Scan for the cell matching the given text and deliver its [x, y] coordinate at center. 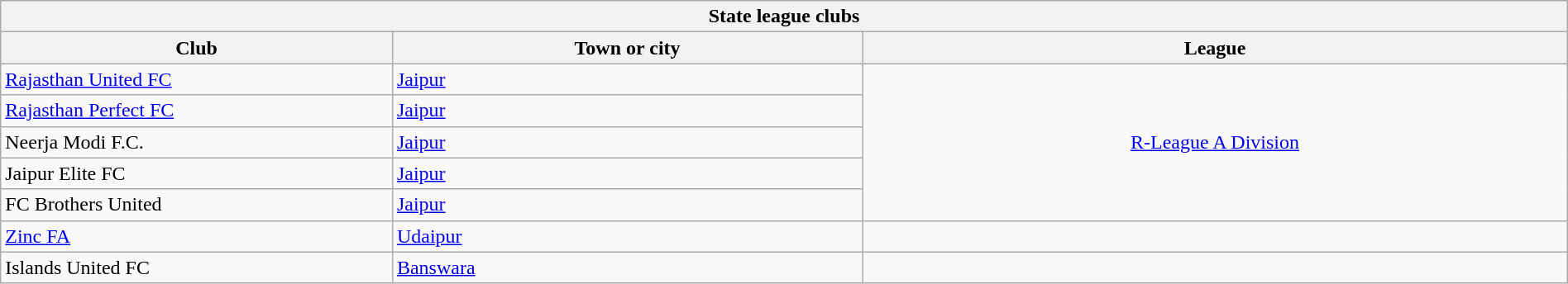
FC Brothers United [197, 205]
League [1216, 48]
Town or city [627, 48]
Islands United FC [197, 267]
Zinc FA [197, 236]
Neerja Modi F.C. [197, 142]
Rajasthan Perfect FC [197, 111]
State league clubs [784, 17]
R-League A Division [1216, 142]
Jaipur Elite FC [197, 173]
Banswara [627, 267]
Udaipur [627, 236]
Rajasthan United FC [197, 79]
Club [197, 48]
